Output the [x, y] coordinate of the center of the cell containing the given text.  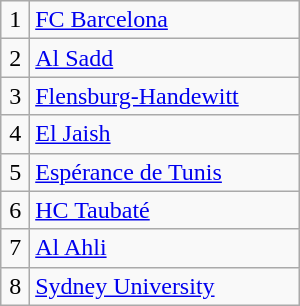
2 [16, 58]
1 [16, 20]
Sydney University [165, 286]
6 [16, 210]
5 [16, 172]
FC Barcelona [165, 20]
7 [16, 248]
Al Sadd [165, 58]
Flensburg-Handewitt [165, 96]
3 [16, 96]
Espérance de Tunis [165, 172]
Al Ahli [165, 248]
4 [16, 134]
El Jaish [165, 134]
8 [16, 286]
HC Taubaté [165, 210]
